Search for the cell housing the specified text and yield its [X, Y] center coordinate. 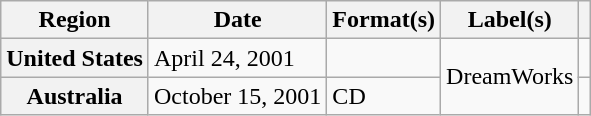
DreamWorks [510, 77]
United States [75, 58]
Format(s) [384, 20]
Region [75, 20]
April 24, 2001 [237, 58]
Australia [75, 96]
CD [384, 96]
Date [237, 20]
October 15, 2001 [237, 96]
Label(s) [510, 20]
